Pinpoint the cell where the given text exists, returning its [X, Y] midpoint coordinate. 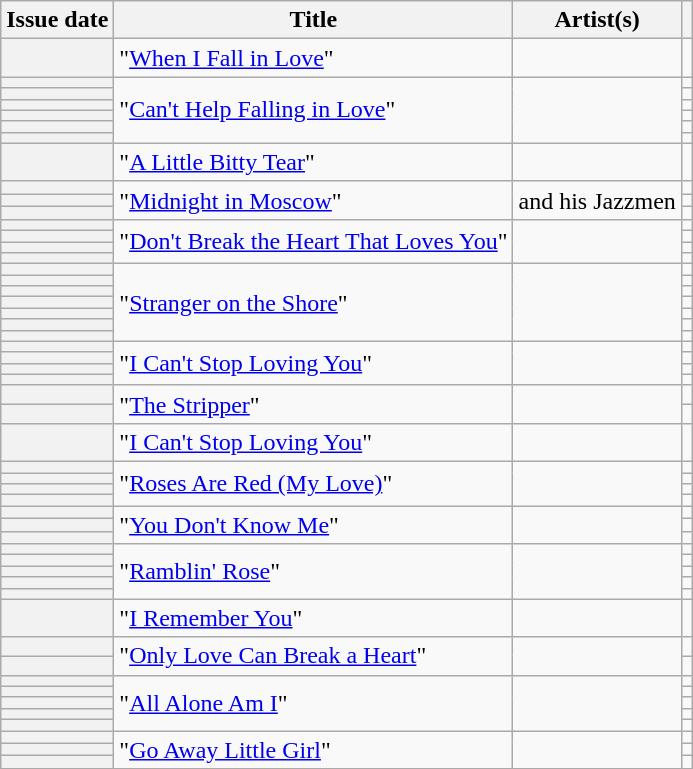
"Roses Are Red (My Love)" [314, 483]
Issue date [58, 20]
"A Little Bitty Tear" [314, 162]
"Don't Break the Heart That Loves You" [314, 241]
and his Jazzmen [597, 200]
"Midnight in Moscow" [314, 200]
"When I Fall in Love" [314, 58]
"Go Away Little Girl" [314, 749]
"You Don't Know Me" [314, 525]
"All Alone Am I" [314, 702]
"I Remember You" [314, 618]
"Only Love Can Break a Heart" [314, 656]
Artist(s) [597, 20]
"Ramblin' Rose" [314, 572]
"Can't Help Falling in Love" [314, 110]
"Stranger on the Shore" [314, 302]
"The Stripper" [314, 404]
Title [314, 20]
